Determine the (x, y) coordinate at the center of the cell enclosing the given text.  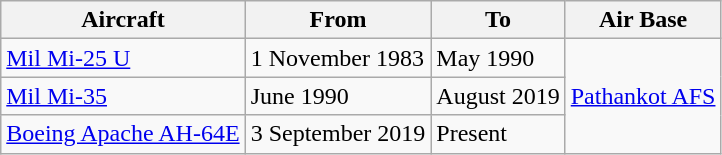
From (338, 20)
To (498, 20)
1 November 1983 (338, 58)
Mil Mi-35 (123, 96)
Mil Mi-25 U (123, 58)
May 1990 (498, 58)
June 1990 (338, 96)
Air Base (643, 20)
Pathankot AFS (643, 96)
Boeing Apache AH-64E (123, 134)
August 2019 (498, 96)
3 September 2019 (338, 134)
Present (498, 134)
Aircraft (123, 20)
